Locate the cell with the specified text and output its (x, y) center coordinate. 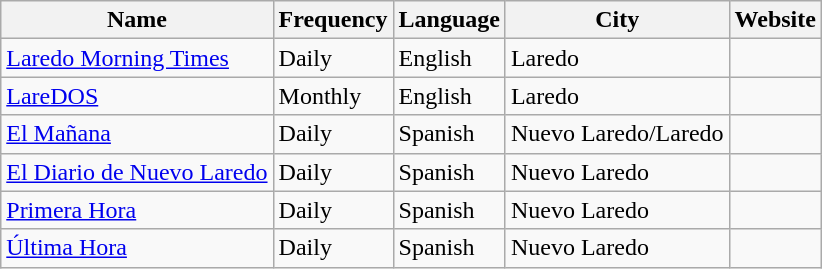
Nuevo Laredo/Laredo (617, 134)
Website (775, 20)
LareDOS (137, 96)
Name (137, 20)
El Diario de Nuevo Laredo (137, 172)
City (617, 20)
Laredo Morning Times (137, 58)
Última Hora (137, 248)
Primera Hora (137, 210)
El Mañana (137, 134)
Monthly (333, 96)
Language (449, 20)
Frequency (333, 20)
